Extract the [x, y] coordinate from the center of the cell holding the provided text.  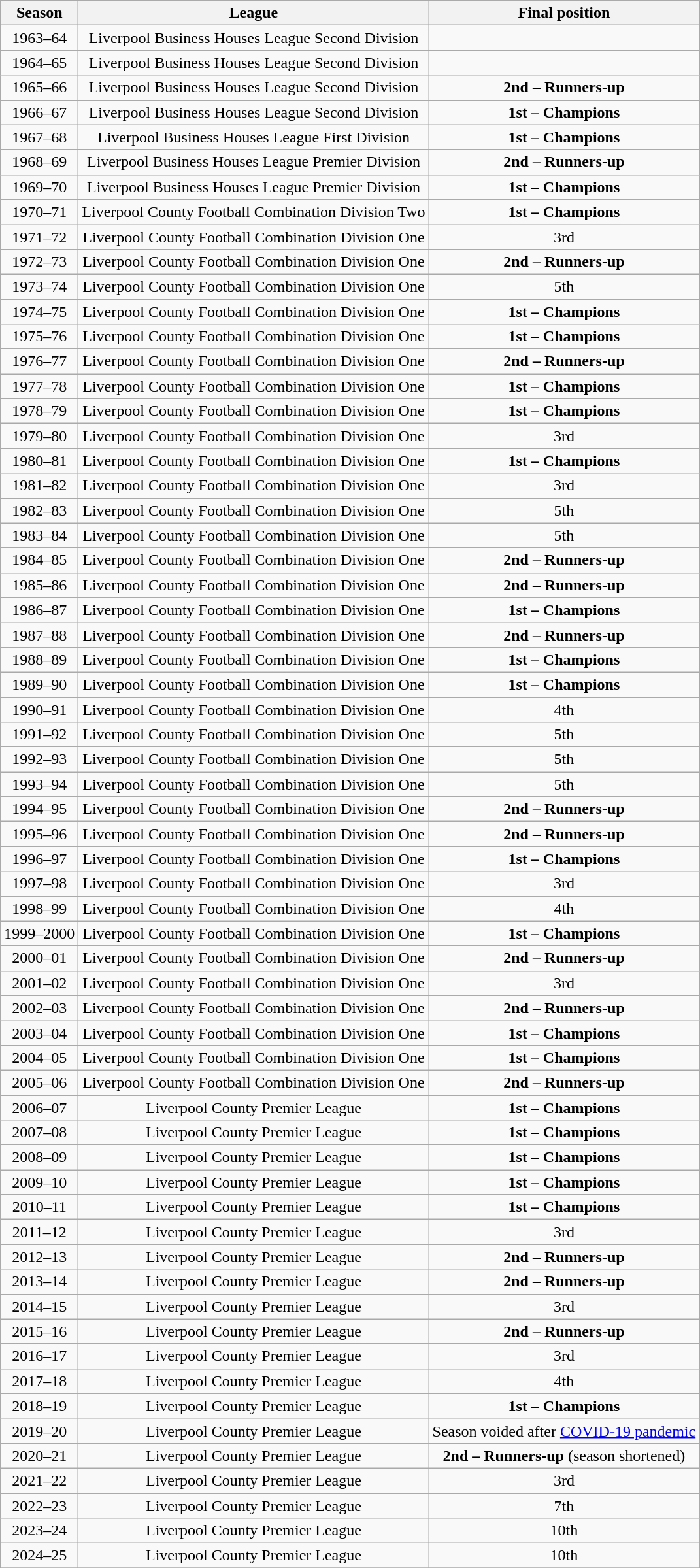
1975–76 [39, 337]
2011–12 [39, 1232]
2010–11 [39, 1207]
1983–84 [39, 535]
1979–80 [39, 436]
1969–70 [39, 187]
1995–96 [39, 834]
1970–71 [39, 212]
1974–75 [39, 312]
League [254, 13]
2021–22 [39, 1480]
1965–66 [39, 88]
1977–78 [39, 386]
2014–15 [39, 1307]
2020–21 [39, 1456]
2007–08 [39, 1133]
1992–93 [39, 759]
2008–09 [39, 1158]
2nd – Runners-up (season shortened) [564, 1456]
1982–83 [39, 510]
2022–23 [39, 1505]
2009–10 [39, 1182]
1973–74 [39, 286]
2023–24 [39, 1531]
1964–65 [39, 63]
2006–07 [39, 1108]
Final position [564, 13]
1998–99 [39, 909]
1976–77 [39, 361]
2019–20 [39, 1431]
1999–2000 [39, 933]
1963–64 [39, 38]
2012–13 [39, 1257]
1991–92 [39, 735]
1978–79 [39, 411]
1996–97 [39, 859]
1981–82 [39, 486]
7th [564, 1505]
1980–81 [39, 461]
2015–16 [39, 1331]
2005–06 [39, 1082]
1987–88 [39, 635]
1972–73 [39, 261]
1971–72 [39, 237]
2001–02 [39, 983]
Liverpool Business Houses League First Division [254, 137]
1990–91 [39, 709]
2024–25 [39, 1556]
2017–18 [39, 1381]
1985–86 [39, 585]
1966–67 [39, 112]
Season [39, 13]
2016–17 [39, 1356]
1968–69 [39, 162]
1994–95 [39, 809]
2004–05 [39, 1058]
2013–14 [39, 1282]
1988–89 [39, 659]
2002–03 [39, 1008]
2003–04 [39, 1033]
2000–01 [39, 958]
1967–68 [39, 137]
1997–98 [39, 884]
1986–87 [39, 610]
Season voided after COVID-19 pandemic [564, 1431]
1989–90 [39, 684]
Liverpool County Football Combination Division Two [254, 212]
1984–85 [39, 560]
1993–94 [39, 784]
2018–19 [39, 1406]
